For the text-containing cell, return its midpoint in (X, Y) coordinate format. 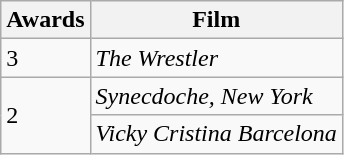
The Wrestler (216, 58)
Awards (46, 20)
3 (46, 58)
Film (216, 20)
Synecdoche, New York (216, 96)
Vicky Cristina Barcelona (216, 134)
2 (46, 115)
